Locate the cell with the specified text and output its (x, y) center coordinate. 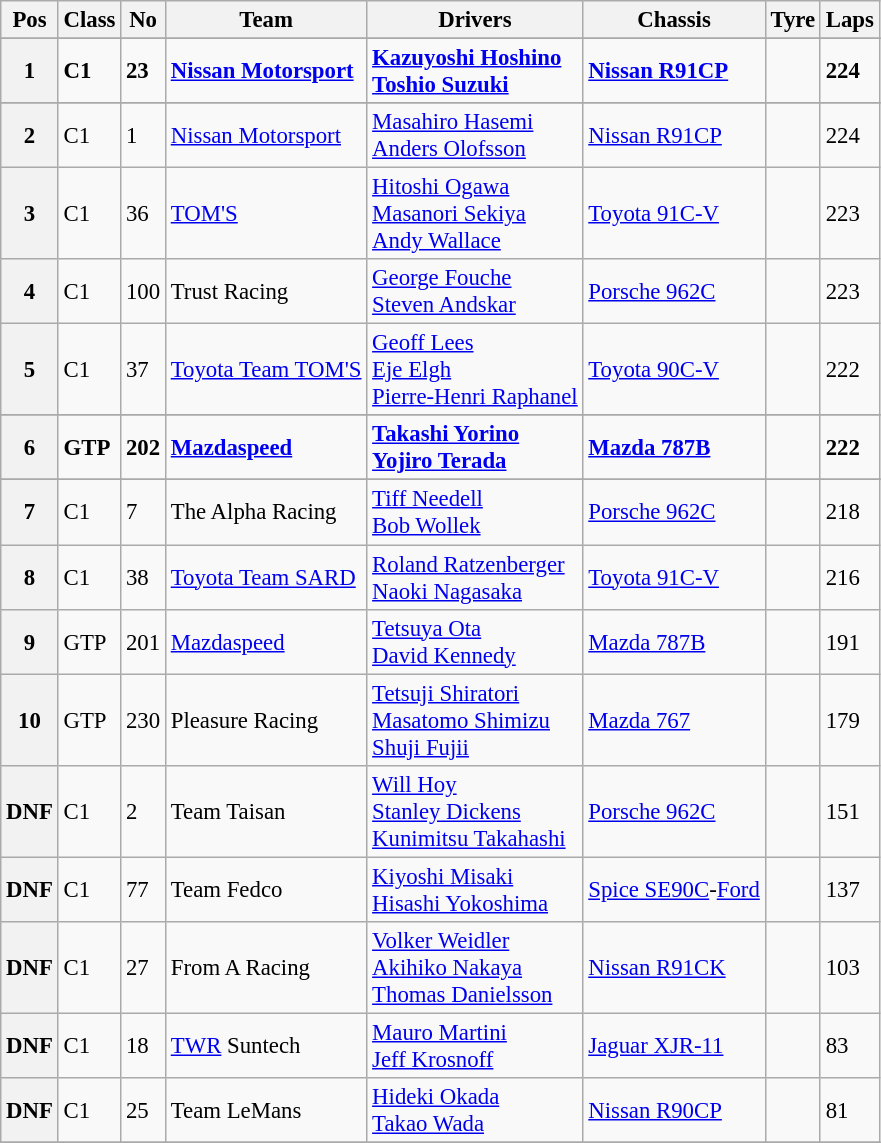
Volker Weidler Akihiko Nakaya Thomas Danielsson (475, 968)
Class (90, 20)
23 (144, 72)
Team (266, 20)
216 (850, 578)
Chassis (674, 20)
From A Racing (266, 968)
201 (144, 642)
81 (850, 1110)
218 (850, 512)
Tyre (792, 20)
36 (144, 214)
Mazda 767 (674, 720)
103 (850, 968)
230 (144, 720)
Nissan R90CP (674, 1110)
10 (30, 720)
Tetsuji Shiratori Masatomo Shimizu Shuji Fujii (475, 720)
202 (144, 448)
3 (30, 214)
Nissan R91CK (674, 968)
38 (144, 578)
8 (30, 578)
9 (30, 642)
Toyota 90C-V (674, 370)
Spice SE90C-Ford (674, 890)
100 (144, 292)
Tetsuya Ota David Kennedy (475, 642)
Team Taisan (266, 811)
137 (850, 890)
151 (850, 811)
77 (144, 890)
Team Fedco (266, 890)
Laps (850, 20)
179 (850, 720)
Will Hoy Stanley Dickens Kunimitsu Takahashi (475, 811)
Takashi Yorino Yojiro Terada (475, 448)
Drivers (475, 20)
Jaguar XJR-11 (674, 1046)
27 (144, 968)
Tiff Needell Bob Wollek (475, 512)
6 (30, 448)
Geoff Lees Eje Elgh Pierre-Henri Raphanel (475, 370)
Hitoshi Ogawa Masanori Sekiya Andy Wallace (475, 214)
191 (850, 642)
Hideki Okada Takao Wada (475, 1110)
Toyota Team TOM'S (266, 370)
The Alpha Racing (266, 512)
Mauro Martini Jeff Krosnoff (475, 1046)
Masahiro Hasemi Anders Olofsson (475, 136)
Roland Ratzenberger Naoki Nagasaka (475, 578)
25 (144, 1110)
No (144, 20)
Kiyoshi Misaki Hisashi Yokoshima (475, 890)
Kazuyoshi Hoshino Toshio Suzuki (475, 72)
George Fouche Steven Andskar (475, 292)
Team LeMans (266, 1110)
Toyota Team SARD (266, 578)
18 (144, 1046)
83 (850, 1046)
TOM'S (266, 214)
Pos (30, 20)
TWR Suntech (266, 1046)
Trust Racing (266, 292)
5 (30, 370)
Pleasure Racing (266, 720)
37 (144, 370)
4 (30, 292)
